Return (x, y) of the center of cell containing provided text 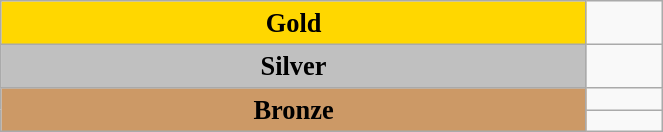
Gold (294, 22)
Bronze (294, 109)
Silver (294, 66)
